Pinpoint the cell where the given text exists, returning its [X, Y] midpoint coordinate. 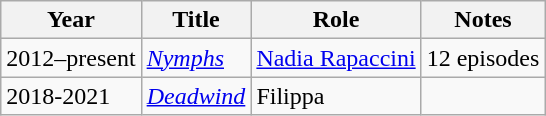
12 episodes [483, 58]
Nymphs [196, 58]
Notes [483, 20]
Role [336, 20]
2012–present [71, 58]
2018-2021 [71, 96]
Nadia Rapaccini [336, 58]
Deadwind [196, 96]
Year [71, 20]
Title [196, 20]
Filippa [336, 96]
